Find where the given text appears and provide that cell's center as (x, y) coordinate. 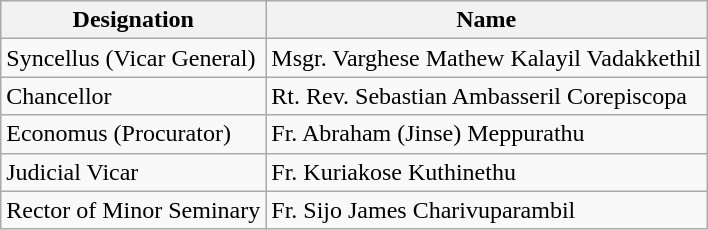
Fr. Sijo James Charivuparambil (486, 210)
Fr. Abraham (Jinse) Meppurathu (486, 134)
Economus (Procurator) (134, 134)
Judicial Vicar (134, 172)
Fr. Kuriakose Kuthinethu (486, 172)
Chancellor (134, 96)
Rector of Minor Seminary (134, 210)
Syncellus (Vicar General) (134, 58)
Msgr. Varghese Mathew Kalayil Vadakkethil (486, 58)
Name (486, 20)
Designation (134, 20)
Rt. Rev. Sebastian Ambasseril Corepiscopa (486, 96)
